From the cell containing the given text, extract its center point as [x, y] coordinate. 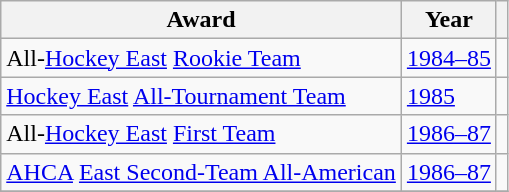
AHCA East Second-Team All-American [202, 172]
All-Hockey East Rookie Team [202, 58]
1985 [448, 96]
Hockey East All-Tournament Team [202, 96]
1984–85 [448, 58]
Award [202, 20]
All-Hockey East First Team [202, 134]
Year [448, 20]
